For the text-containing cell, return its midpoint in (X, Y) coordinate format. 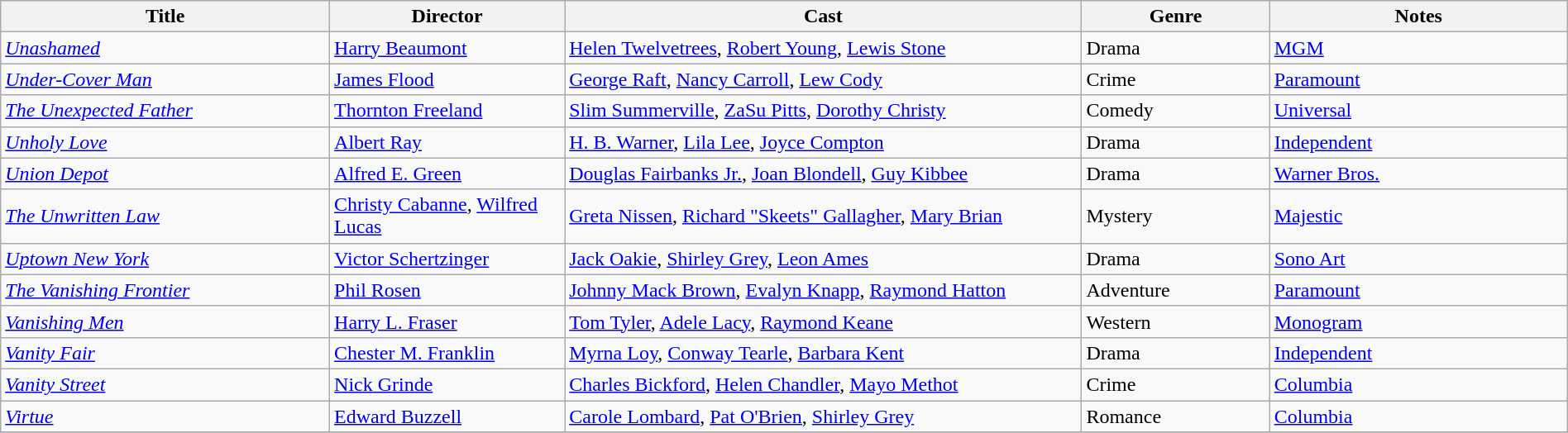
Vanity Fair (165, 353)
Director (447, 17)
James Flood (447, 79)
Cast (824, 17)
The Unwritten Law (165, 216)
Romance (1176, 416)
The Vanishing Frontier (165, 290)
Douglas Fairbanks Jr., Joan Blondell, Guy Kibbee (824, 174)
Union Depot (165, 174)
H. B. Warner, Lila Lee, Joyce Compton (824, 142)
Western (1176, 321)
Jack Oakie, Shirley Grey, Leon Ames (824, 259)
Slim Summerville, ZaSu Pitts, Dorothy Christy (824, 111)
Johnny Mack Brown, Evalyn Knapp, Raymond Hatton (824, 290)
Uptown New York (165, 259)
Unashamed (165, 48)
Helen Twelvetrees, Robert Young, Lewis Stone (824, 48)
Greta Nissen, Richard "Skeets" Gallagher, Mary Brian (824, 216)
Virtue (165, 416)
Carole Lombard, Pat O'Brien, Shirley Grey (824, 416)
Title (165, 17)
Christy Cabanne, Wilfred Lucas (447, 216)
George Raft, Nancy Carroll, Lew Cody (824, 79)
Harry Beaumont (447, 48)
Chester M. Franklin (447, 353)
Albert Ray (447, 142)
The Unexpected Father (165, 111)
Harry L. Fraser (447, 321)
Alfred E. Green (447, 174)
Thornton Freeland (447, 111)
Victor Schertzinger (447, 259)
Unholy Love (165, 142)
Monogram (1418, 321)
Tom Tyler, Adele Lacy, Raymond Keane (824, 321)
Edward Buzzell (447, 416)
Mystery (1176, 216)
Vanity Street (165, 384)
Comedy (1176, 111)
MGM (1418, 48)
Genre (1176, 17)
Vanishing Men (165, 321)
Warner Bros. (1418, 174)
Myrna Loy, Conway Tearle, Barbara Kent (824, 353)
Universal (1418, 111)
Phil Rosen (447, 290)
Nick Grinde (447, 384)
Under-Cover Man (165, 79)
Notes (1418, 17)
Majestic (1418, 216)
Charles Bickford, Helen Chandler, Mayo Methot (824, 384)
Sono Art (1418, 259)
Adventure (1176, 290)
